Capture the cell that displays the provided text and extract its (x, y) central coordinate. 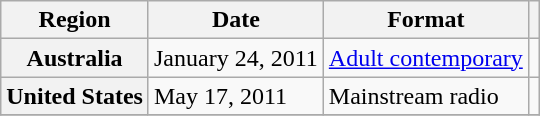
Format (426, 20)
Adult contemporary (426, 58)
Date (236, 20)
Region (75, 20)
Mainstream radio (426, 96)
Australia (75, 58)
May 17, 2011 (236, 96)
United States (75, 96)
January 24, 2011 (236, 58)
